For the text-containing cell, return its midpoint in [x, y] coordinate format. 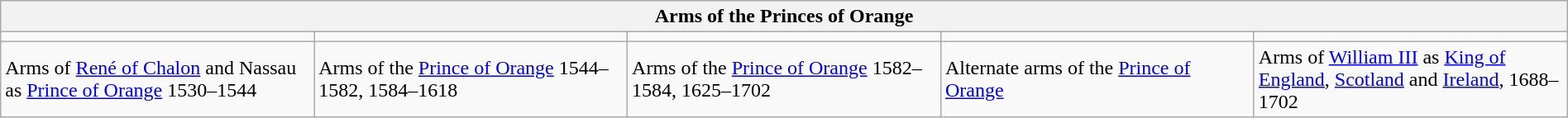
Arms of the Prince of Orange 1582–1584, 1625–1702 [784, 79]
Arms of the Prince of Orange 1544–1582, 1584–1618 [471, 79]
Alternate arms of the Prince of Orange [1097, 79]
Arms of René of Chalon and Nassau as Prince of Orange 1530–1544 [157, 79]
Arms of the Princes of Orange [784, 17]
Arms of William III as King of England, Scotland and Ireland, 1688–1702 [1411, 79]
